Detect which cell encompasses the target text, then output its [x, y] center coordinate. 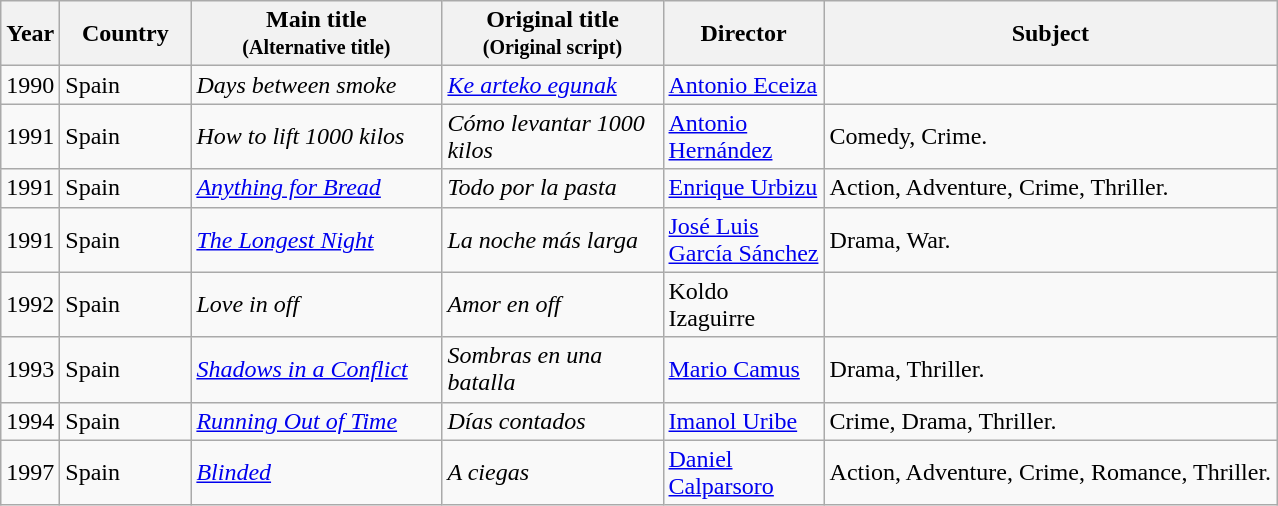
Year [30, 34]
José Luis García Sánchez [744, 240]
A ciegas [552, 472]
Antonio Eceiza [744, 85]
Country [126, 34]
1993 [30, 370]
Sombras en una batalla [552, 370]
The Longest Night [316, 240]
Subject [1050, 34]
1992 [30, 304]
1994 [30, 421]
How to lift 1000 kilos [316, 136]
Shadows in a Conflict [316, 370]
La noche más larga [552, 240]
Action, Adventure, Crime, Thriller. [1050, 188]
Action, Adventure, Crime, Romance, Thriller. [1050, 472]
Mario Camus [744, 370]
Imanol Uribe [744, 421]
Todo por la pasta [552, 188]
Love in off [316, 304]
Director [744, 34]
Drama, War. [1050, 240]
Enrique Urbizu [744, 188]
Drama, Thriller. [1050, 370]
1990 [30, 85]
Main title(Alternative title) [316, 34]
Daniel Calparsoro [744, 472]
Koldo Izaguirre [744, 304]
Ke arteko egunak [552, 85]
Comedy, Crime. [1050, 136]
Crime, Drama, Thriller. [1050, 421]
Días contados [552, 421]
Cómo levantar 1000 kilos [552, 136]
Amor en off [552, 304]
Antonio Hernández [744, 136]
Original title(Original script) [552, 34]
Running Out of Time [316, 421]
1997 [30, 472]
Days between smoke [316, 85]
Anything for Bread [316, 188]
Blinded [316, 472]
